Return [X, Y] of the center of cell containing provided text 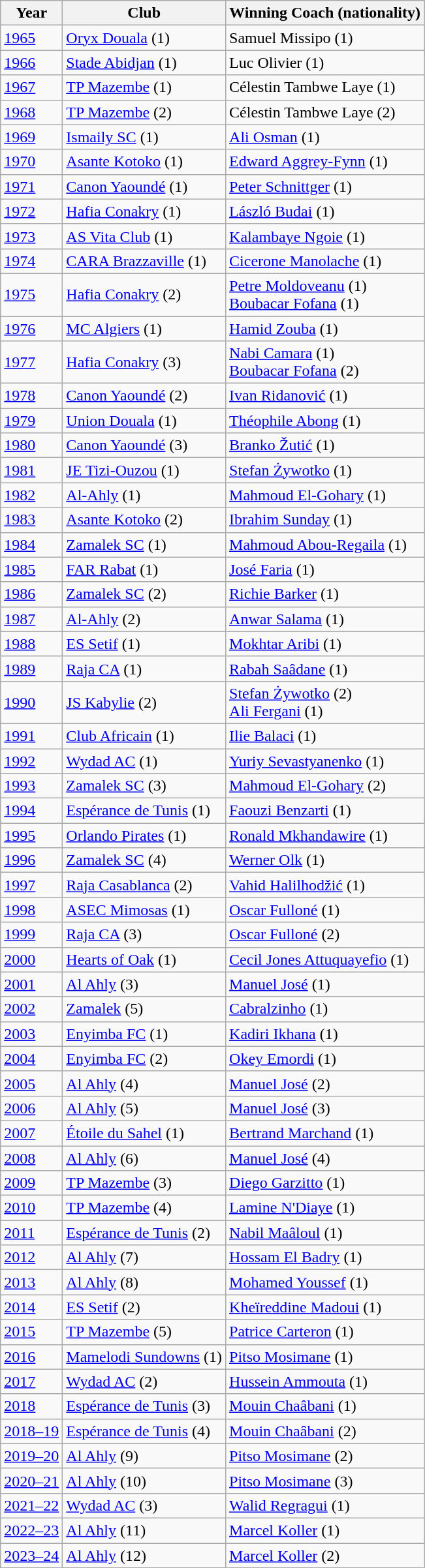
Enyimba FC (2) [144, 1059]
Mahmoud El-Gohary (2) [325, 786]
1967 [31, 87]
Al-Ahly (2) [144, 619]
2023–24 [31, 1556]
2004 [31, 1059]
Zamalek SC (3) [144, 786]
2009 [31, 1183]
Hossam El Badry (1) [325, 1258]
Anwar Salama (1) [325, 619]
1987 [31, 619]
Wydad AC (2) [144, 1381]
Canon Yaoundé (3) [144, 445]
2014 [31, 1307]
Club [144, 13]
Manuel José (2) [325, 1083]
Raja CA (1) [144, 669]
László Budai (1) [325, 211]
1974 [31, 261]
Al Ahly (11) [144, 1530]
Espérance de Tunis (4) [144, 1431]
2012 [31, 1258]
1975 [31, 295]
1997 [31, 885]
Ivan Ridanović (1) [325, 396]
Mokhtar Aribi (1) [325, 644]
Wydad AC (3) [144, 1505]
Étoile du Sahel (1) [144, 1133]
1994 [31, 811]
Mouin Chaâbani (2) [325, 1431]
Patrice Carteron (1) [325, 1332]
Ali Osman (1) [325, 137]
Al Ahly (9) [144, 1456]
1999 [31, 935]
1970 [31, 162]
1992 [31, 761]
Hafia Conakry (2) [144, 295]
Walid Regragui (1) [325, 1505]
1998 [31, 910]
1981 [31, 470]
1988 [31, 644]
JS Kabylie (2) [144, 702]
1995 [31, 836]
Marcel Koller (1) [325, 1530]
Lamine N'Diaye (1) [325, 1208]
Edward Aggrey-Fynn (1) [325, 162]
Hamid Zouba (1) [325, 328]
Al Ahly (6) [144, 1158]
2018–19 [31, 1431]
Al Ahly (4) [144, 1083]
Al Ahly (8) [144, 1282]
Cecil Jones Attuquayefio (1) [325, 959]
Canon Yaoundé (2) [144, 396]
Théophile Abong (1) [325, 421]
Al Ahly (3) [144, 984]
2013 [31, 1282]
FAR Rabat (1) [144, 569]
Luc Olivier (1) [325, 63]
1996 [31, 860]
2019–20 [31, 1456]
Al Ahly (12) [144, 1556]
Kalambaye Ngoie (1) [325, 236]
1969 [31, 137]
Winning Coach (nationality) [325, 13]
1965 [31, 38]
1979 [31, 421]
2005 [31, 1083]
Asante Kotoko (2) [144, 520]
Peter Schnittger (1) [325, 187]
Espérance de Tunis (1) [144, 811]
JE Tizi-Ouzou (1) [144, 470]
2007 [31, 1133]
Al Ahly (10) [144, 1481]
Stefan Żywotko (1) [325, 470]
2015 [31, 1332]
Nabi Camara (1) Boubacar Fofana (2) [325, 363]
2022–23 [31, 1530]
CARA Brazzaville (1) [144, 261]
TP Mazembe (4) [144, 1208]
Asante Kotoko (1) [144, 162]
1976 [31, 328]
1985 [31, 569]
2016 [31, 1357]
1966 [31, 63]
Pitso Mosimane (3) [325, 1481]
1982 [31, 495]
2017 [31, 1381]
1986 [31, 594]
Vahid Halilhodžić (1) [325, 885]
Manuel José (4) [325, 1158]
2006 [31, 1108]
AS Vita Club (1) [144, 236]
Werner Olk (1) [325, 860]
Oryx Douala (1) [144, 38]
Manuel José (1) [325, 984]
1972 [31, 211]
MC Algiers (1) [144, 328]
Espérance de Tunis (3) [144, 1406]
Enyimba FC (1) [144, 1034]
2020–21 [31, 1481]
2011 [31, 1233]
1991 [31, 736]
TP Mazembe (3) [144, 1183]
ES Setif (1) [144, 644]
Bertrand Marchand (1) [325, 1133]
Cicerone Manolache (1) [325, 261]
Mahmoud Abou-Regaila (1) [325, 545]
Marcel Koller (2) [325, 1556]
José Faria (1) [325, 569]
Branko Žutić (1) [325, 445]
Rabah Saâdane (1) [325, 669]
Espérance de Tunis (2) [144, 1233]
Stefan Żywotko (2) Ali Fergani (1) [325, 702]
Canon Yaoundé (1) [144, 187]
2021–22 [31, 1505]
ASEC Mimosas (1) [144, 910]
Mohamed Youssef (1) [325, 1282]
Hussein Ammouta (1) [325, 1381]
Samuel Missipo (1) [325, 38]
Zamalek SC (1) [144, 545]
Ismaily SC (1) [144, 137]
Kheïreddine Madoui (1) [325, 1307]
1993 [31, 786]
Célestin Tambwe Laye (1) [325, 87]
Mouin Chaâbani (1) [325, 1406]
1980 [31, 445]
Orlando Pirates (1) [144, 836]
Raja CA (3) [144, 935]
Club Africain (1) [144, 736]
Raja Casablanca (2) [144, 885]
Cabralzinho (1) [325, 1009]
Zamalek (5) [144, 1009]
Oscar Fulloné (2) [325, 935]
Zamalek SC (4) [144, 860]
Petre Moldoveanu (1) Boubacar Fofana (1) [325, 295]
1984 [31, 545]
Okey Emordi (1) [325, 1059]
Yuriy Sevastyanenko (1) [325, 761]
Year [31, 13]
Oscar Fulloné (1) [325, 910]
Mamelodi Sundowns (1) [144, 1357]
1971 [31, 187]
Célestin Tambwe Laye (2) [325, 112]
Al Ahly (7) [144, 1258]
Hafia Conakry (3) [144, 363]
2001 [31, 984]
1983 [31, 520]
ES Setif (2) [144, 1307]
TP Mazembe (1) [144, 87]
Hearts of Oak (1) [144, 959]
2002 [31, 1009]
Kadiri Ikhana (1) [325, 1034]
Zamalek SC (2) [144, 594]
Faouzi Benzarti (1) [325, 811]
1968 [31, 112]
Ilie Balaci (1) [325, 736]
TP Mazembe (5) [144, 1332]
Ronald Mkhandawire (1) [325, 836]
Nabil Maâloul (1) [325, 1233]
2018 [31, 1406]
1977 [31, 363]
Pitso Mosimane (1) [325, 1357]
Union Douala (1) [144, 421]
2010 [31, 1208]
Ibrahim Sunday (1) [325, 520]
2000 [31, 959]
2008 [31, 1158]
Diego Garzitto (1) [325, 1183]
Mahmoud El-Gohary (1) [325, 495]
Pitso Mosimane (2) [325, 1456]
TP Mazembe (2) [144, 112]
1989 [31, 669]
Manuel José (3) [325, 1108]
Wydad AC (1) [144, 761]
Stade Abidjan (1) [144, 63]
1978 [31, 396]
Hafia Conakry (1) [144, 211]
Richie Barker (1) [325, 594]
Al-Ahly (1) [144, 495]
2003 [31, 1034]
1973 [31, 236]
Al Ahly (5) [144, 1108]
1990 [31, 702]
